From the cell containing the given text, extract its center point as [x, y] coordinate. 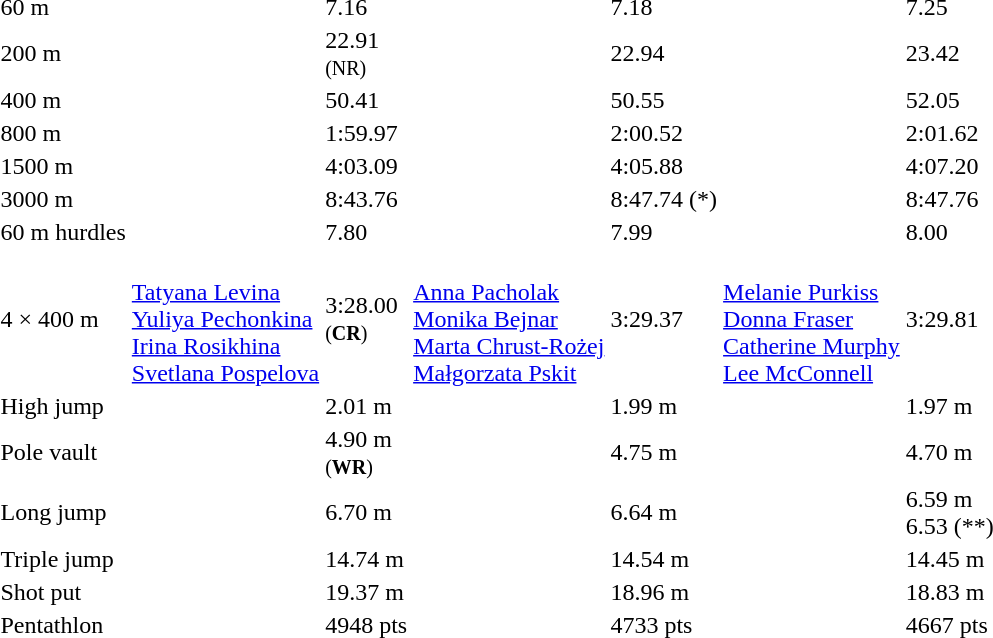
8:47.74 (*) [664, 199]
50.55 [664, 100]
7.99 [664, 232]
Anna PacholakMonika BejnarMarta Chrust-RożejMałgorzata Pskit [509, 319]
2:00.52 [664, 133]
14.54 m [664, 559]
4.90 m(WR) [366, 452]
22.91(NR) [366, 54]
4:05.88 [664, 166]
7.80 [366, 232]
6.70 m [366, 512]
14.74 m [366, 559]
Melanie PurkissDonna FraserCatherine MurphyLee McConnell [812, 319]
19.37 m [366, 592]
4:03.09 [366, 166]
1:59.97 [366, 133]
2.01 m [366, 406]
1.99 m [664, 406]
18.96 m [664, 592]
4.75 m [664, 452]
3:29.37 [664, 319]
3:28.00(CR) [366, 319]
22.94 [664, 54]
Tatyana LevinaYuliya PechonkinaIrina RosikhinaSvetlana Pospelova [225, 319]
8:43.76 [366, 199]
50.41 [366, 100]
6.64 m [664, 512]
